Return [x, y] of the center of cell containing provided text 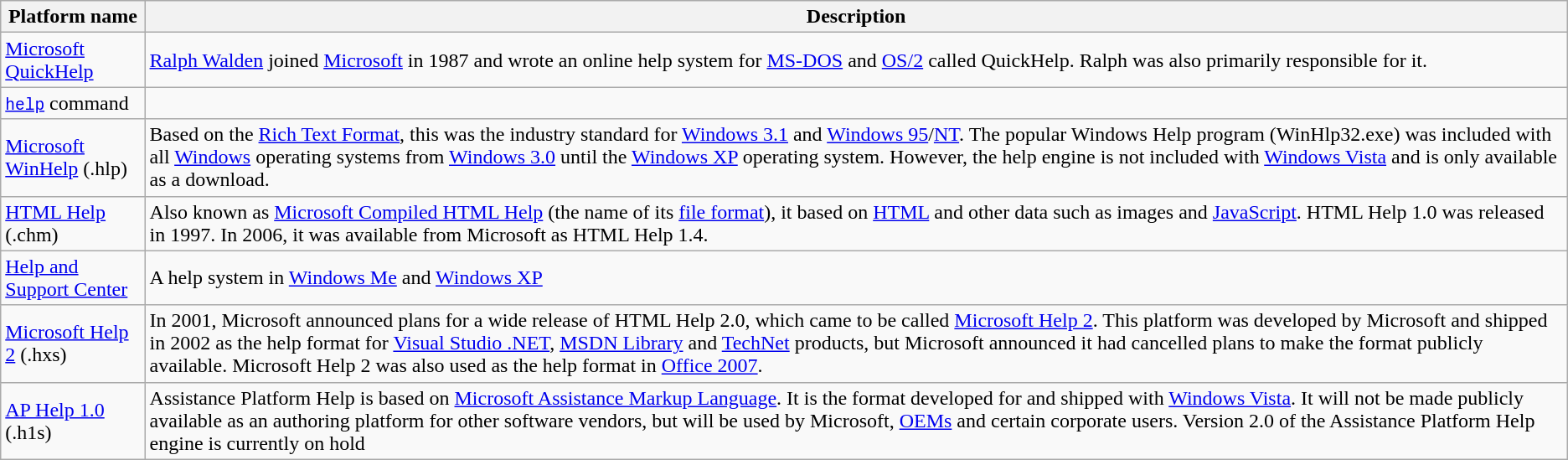
Platform name [73, 17]
A help system in Windows Me and Windows XP [856, 278]
Help and Support Center [73, 278]
help command [73, 103]
Description [856, 17]
Microsoft Help 2 (.hxs) [73, 344]
Microsoft WinHelp (.hlp) [73, 158]
AP Help 1.0 (.h1s) [73, 421]
HTML Help (.chm) [73, 223]
Microsoft QuickHelp [73, 60]
